Return the [x, y] coordinate for the center point of the cell that contains the specified text.  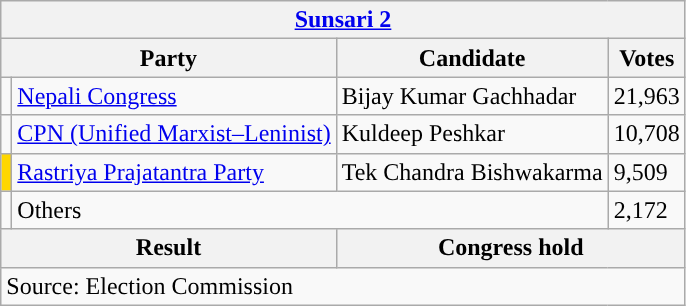
Rastriya Prajatantra Party [174, 172]
Result [168, 248]
21,963 [646, 96]
Others [310, 210]
Candidate [472, 58]
Bijay Kumar Gachhadar [472, 96]
Source: Election Commission [343, 286]
CPN (Unified Marxist–Leninist) [174, 134]
Kuldeep Peshkar [472, 134]
10,708 [646, 134]
Votes [646, 58]
Tek Chandra Bishwakarma [472, 172]
2,172 [646, 210]
Nepali Congress [174, 96]
Sunsari 2 [343, 20]
Party [168, 58]
Congress hold [510, 248]
9,509 [646, 172]
